Provide the (X, Y) coordinate of the cell's center where the given text is located.  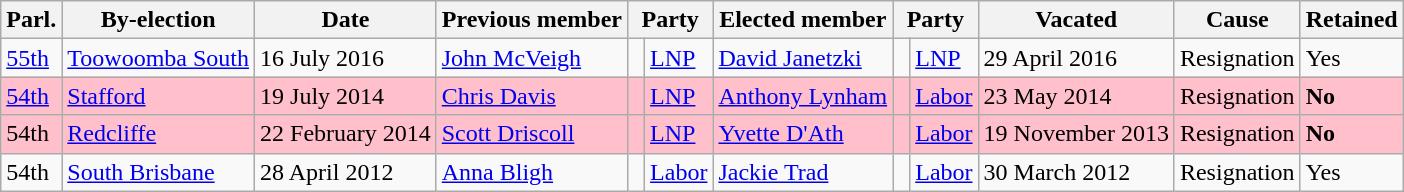
Chris Davis (532, 96)
Scott Driscoll (532, 134)
Anna Bligh (532, 172)
Yvette D'Ath (803, 134)
55th (32, 58)
29 April 2016 (1076, 58)
16 July 2016 (346, 58)
David Janetzki (803, 58)
Cause (1237, 20)
Retained (1352, 20)
Parl. (32, 20)
Elected member (803, 20)
By-election (158, 20)
30 March 2012 (1076, 172)
28 April 2012 (346, 172)
Redcliffe (158, 134)
19 July 2014 (346, 96)
Previous member (532, 20)
Date (346, 20)
Vacated (1076, 20)
John McVeigh (532, 58)
22 February 2014 (346, 134)
Stafford (158, 96)
Anthony Lynham (803, 96)
19 November 2013 (1076, 134)
Toowoomba South (158, 58)
Jackie Trad (803, 172)
South Brisbane (158, 172)
23 May 2014 (1076, 96)
